Return [x, y] of the center of cell containing provided text 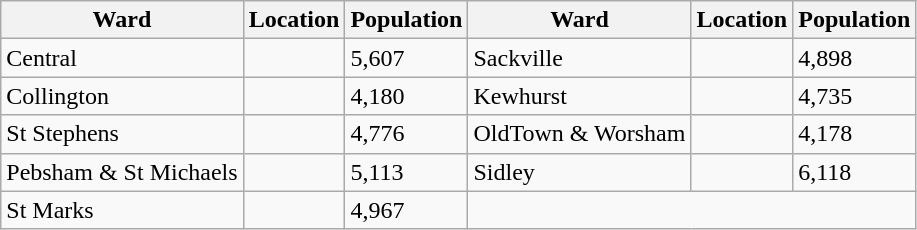
St Marks [122, 210]
Central [122, 58]
OldTown & Worsham [580, 134]
4,898 [854, 58]
4,967 [406, 210]
Pebsham & St Michaels [122, 172]
Sackville [580, 58]
5,607 [406, 58]
Kewhurst [580, 96]
St Stephens [122, 134]
Sidley [580, 172]
5,113 [406, 172]
4,776 [406, 134]
4,180 [406, 96]
4,735 [854, 96]
Collington [122, 96]
6,118 [854, 172]
4,178 [854, 134]
